Output the (x, y) coordinate of the center of the cell containing the given text.  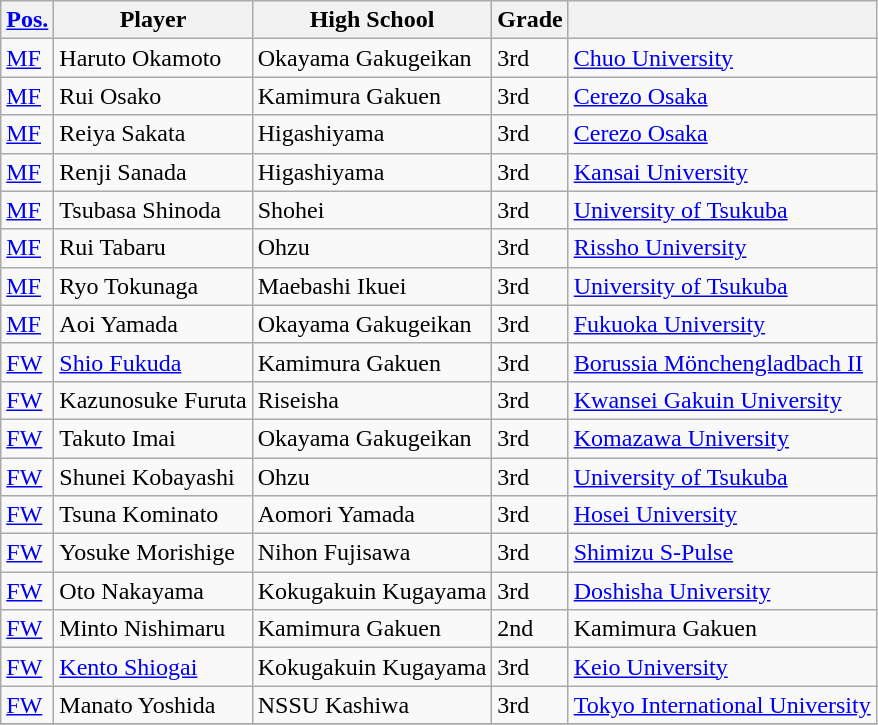
NSSU Kashiwa (372, 705)
Keio University (722, 667)
Shunei Kobayashi (153, 477)
Doshisha University (722, 591)
Riseisha (372, 400)
Renji Sanada (153, 172)
Oto Nakayama (153, 591)
Reiya Sakata (153, 134)
Kansai University (722, 172)
Kazunosuke Furuta (153, 400)
Rui Osako (153, 96)
Aoi Yamada (153, 324)
Shio Fukuda (153, 362)
Grade (530, 20)
Yosuke Morishige (153, 553)
Fukuoka University (722, 324)
Tsuna Kominato (153, 515)
High School (372, 20)
2nd (530, 629)
Takuto Imai (153, 438)
Minto Nishimaru (153, 629)
Pos. (28, 20)
Komazawa University (722, 438)
Tsubasa Shinoda (153, 210)
Manato Yoshida (153, 705)
Maebashi Ikuei (372, 286)
Chuo University (722, 58)
Borussia Mönchengladbach II (722, 362)
Aomori Yamada (372, 515)
Tokyo International University (722, 705)
Haruto Okamoto (153, 58)
Rui Tabaru (153, 248)
Kento Shiogai (153, 667)
Hosei University (722, 515)
Player (153, 20)
Rissho University (722, 248)
Nihon Fujisawa (372, 553)
Shohei (372, 210)
Kwansei Gakuin University (722, 400)
Ryo Tokunaga (153, 286)
Shimizu S-Pulse (722, 553)
